Determine the [X, Y] coordinate at the center of the cell enclosing the given text.  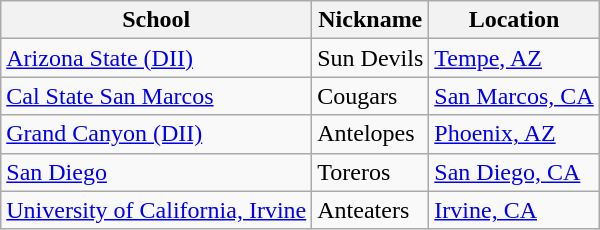
Tempe, AZ [514, 58]
Cal State San Marcos [156, 96]
Irvine, CA [514, 210]
Antelopes [370, 134]
School [156, 20]
University of California, Irvine [156, 210]
Nickname [370, 20]
Arizona State (DII) [156, 58]
Anteaters [370, 210]
Sun Devils [370, 58]
San Diego, CA [514, 172]
Phoenix, AZ [514, 134]
Location [514, 20]
San Diego [156, 172]
San Marcos, CA [514, 96]
Grand Canyon (DII) [156, 134]
Toreros [370, 172]
Cougars [370, 96]
